Identify which cell holds the provided text, then report its (X, Y) central coordinate. 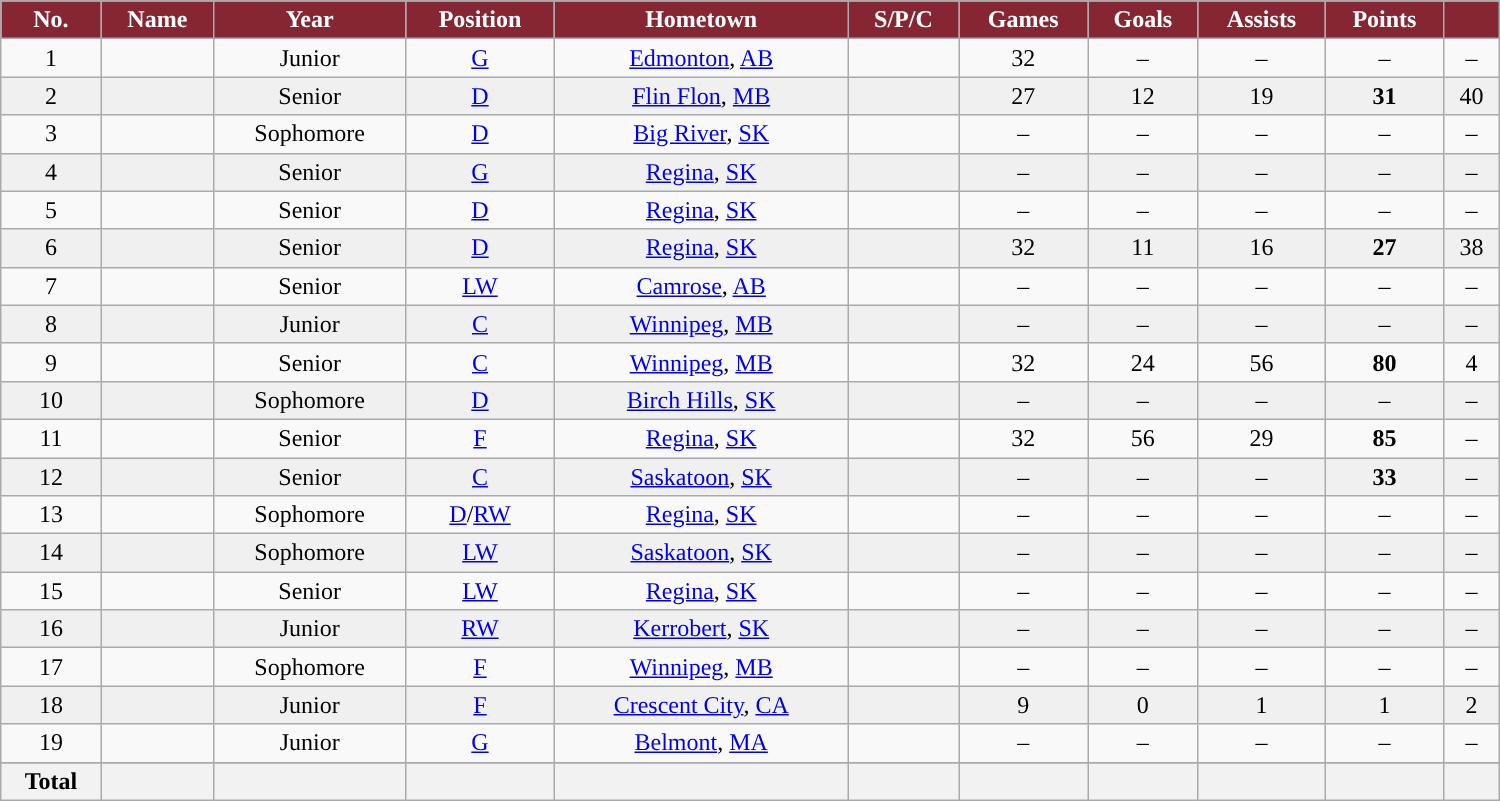
29 (1262, 438)
14 (51, 553)
Name (157, 20)
Camrose, AB (701, 286)
40 (1472, 96)
31 (1384, 96)
No. (51, 20)
8 (51, 324)
Big River, SK (701, 134)
Goals (1143, 20)
6 (51, 248)
Birch Hills, SK (701, 400)
18 (51, 705)
0 (1143, 705)
85 (1384, 438)
Flin Flon, MB (701, 96)
24 (1143, 362)
80 (1384, 362)
15 (51, 591)
7 (51, 286)
10 (51, 400)
5 (51, 210)
Position (480, 20)
D/RW (480, 515)
Points (1384, 20)
17 (51, 667)
S/P/C (903, 20)
3 (51, 134)
33 (1384, 477)
Hometown (701, 20)
Assists (1262, 20)
38 (1472, 248)
Year (309, 20)
Belmont, MA (701, 743)
RW (480, 629)
Crescent City, CA (701, 705)
13 (51, 515)
Kerrobert, SK (701, 629)
Edmonton, AB (701, 58)
Games (1024, 20)
Total (51, 781)
